Search for the cell housing the specified text and yield its [X, Y] center coordinate. 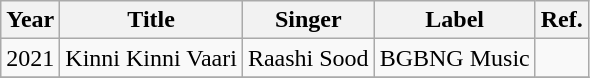
Year [30, 20]
Label [454, 20]
2021 [30, 58]
Raashi Sood [308, 58]
BGBNG Music [454, 58]
Kinni Kinni Vaari [152, 58]
Title [152, 20]
Ref. [562, 20]
Singer [308, 20]
